Scan for the cell matching the given text and deliver its [X, Y] coordinate at center. 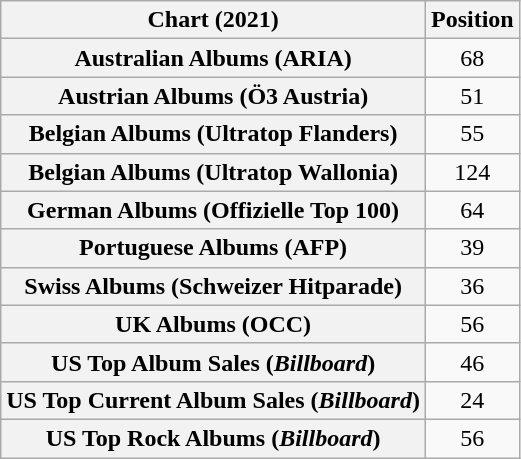
124 [472, 172]
US Top Album Sales (Billboard) [214, 362]
68 [472, 58]
Position [472, 20]
Austrian Albums (Ö3 Austria) [214, 96]
46 [472, 362]
German Albums (Offizielle Top 100) [214, 210]
Australian Albums (ARIA) [214, 58]
US Top Current Album Sales (Billboard) [214, 400]
US Top Rock Albums (Billboard) [214, 438]
Belgian Albums (Ultratop Flanders) [214, 134]
Swiss Albums (Schweizer Hitparade) [214, 286]
24 [472, 400]
64 [472, 210]
Belgian Albums (Ultratop Wallonia) [214, 172]
Chart (2021) [214, 20]
Portuguese Albums (AFP) [214, 248]
55 [472, 134]
51 [472, 96]
39 [472, 248]
36 [472, 286]
UK Albums (OCC) [214, 324]
